Output the (x, y) coordinate of the center of the cell containing the given text.  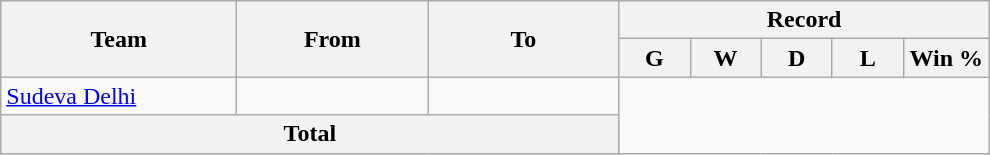
Team (119, 39)
Win % (946, 58)
L (868, 58)
From (332, 39)
Sudeva Delhi (119, 96)
Record (804, 20)
G (654, 58)
W (726, 58)
To (524, 39)
D (796, 58)
Total (310, 134)
